Capture the cell that displays the provided text and extract its (X, Y) central coordinate. 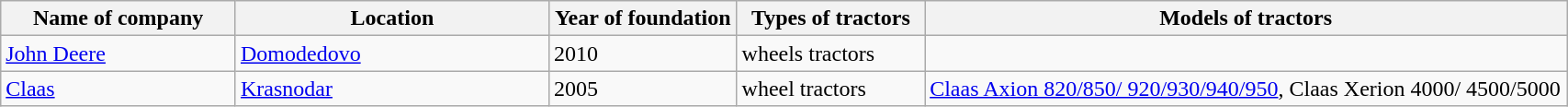
John Deere (118, 53)
Types of tractors (830, 18)
Year of foundation (643, 18)
Krasnodar (391, 89)
wheels tractors (830, 53)
2010 (643, 53)
wheel tractors (830, 89)
Name of company (118, 18)
2005 (643, 89)
Location (391, 18)
Domodedovo (391, 53)
Claas Axion 820/850/ 920/930/940/950, Claas Xerion 4000/ 4500/5000 (1246, 89)
Models of tractors (1246, 18)
Claas (118, 89)
